Locate the cell with the specified text and output its (X, Y) center coordinate. 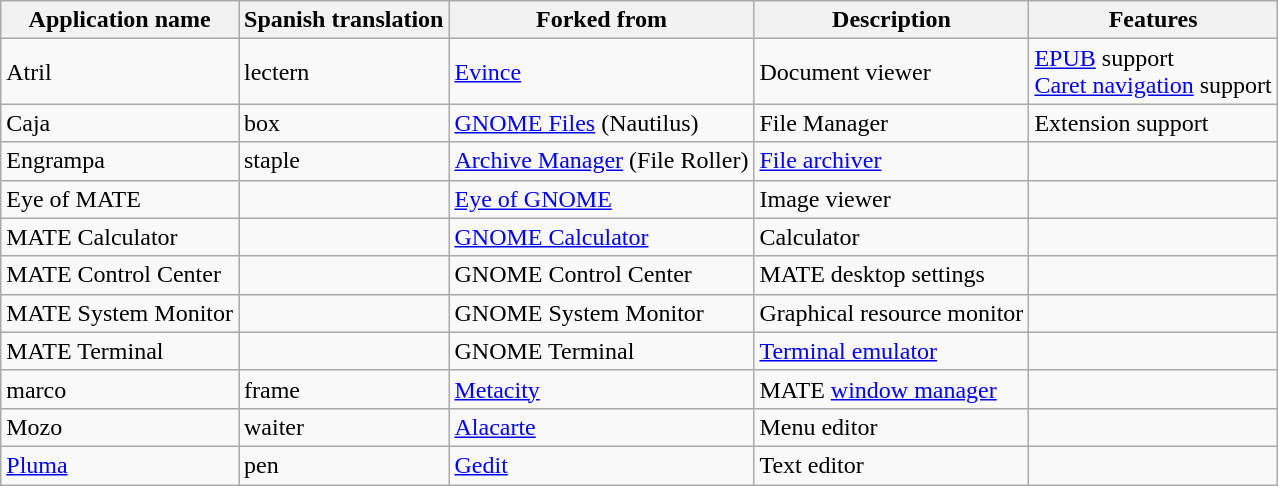
MATE Terminal (120, 351)
Spanish translation (343, 20)
Application name (120, 20)
GNOME Terminal (602, 351)
Archive Manager (File Roller) (602, 161)
lectern (343, 72)
MATE System Monitor (120, 313)
MATE Calculator (120, 237)
Engrampa (120, 161)
frame (343, 389)
Features (1153, 20)
GNOME System Monitor (602, 313)
Calculator (892, 237)
Menu editor (892, 427)
Document viewer (892, 72)
MATE desktop settings (892, 275)
Eye of MATE (120, 199)
GNOME Calculator (602, 237)
Mozo (120, 427)
Image viewer (892, 199)
box (343, 123)
Eye of GNOME (602, 199)
Alacarte (602, 427)
Terminal emulator (892, 351)
Atril (120, 72)
EPUB supportCaret navigation support (1153, 72)
Extension support (1153, 123)
pen (343, 465)
Gedit (602, 465)
File archiver (892, 161)
Description (892, 20)
MATE window manager (892, 389)
Metacity (602, 389)
MATE Control Center (120, 275)
Caja (120, 123)
Text editor (892, 465)
Forked from (602, 20)
GNOME Files (Nautilus) (602, 123)
waiter (343, 427)
File Manager (892, 123)
Evince (602, 72)
Pluma (120, 465)
Graphical resource monitor (892, 313)
staple (343, 161)
marco (120, 389)
GNOME Control Center (602, 275)
